Scan for the cell matching the given text and deliver its (x, y) coordinate at center. 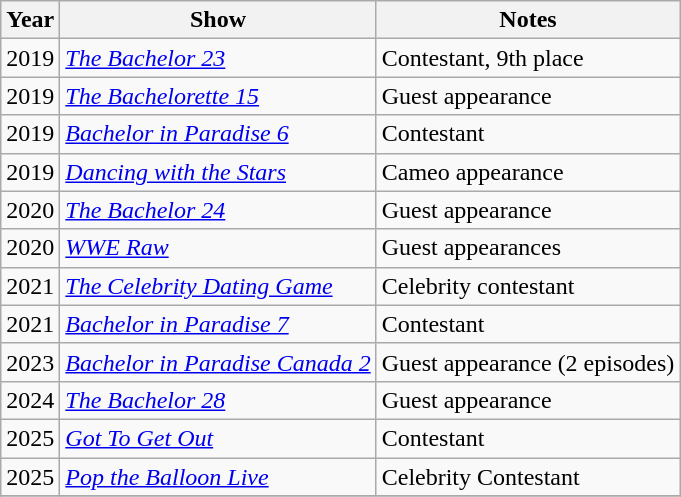
Bachelor in Paradise 6 (218, 134)
2024 (30, 400)
The Bachelorette 15 (218, 96)
The Celebrity Dating Game (218, 286)
Cameo appearance (528, 172)
The Bachelor 28 (218, 400)
2023 (30, 362)
Year (30, 20)
Celebrity Contestant (528, 477)
Guest appearance (2 episodes) (528, 362)
Bachelor in Paradise 7 (218, 324)
The Bachelor 23 (218, 58)
Bachelor in Paradise Canada 2 (218, 362)
Celebrity contestant (528, 286)
Show (218, 20)
Guest appearances (528, 248)
Notes (528, 20)
Pop the Balloon Live (218, 477)
WWE Raw (218, 248)
Dancing with the Stars (218, 172)
The Bachelor 24 (218, 210)
Got To Get Out (218, 438)
Contestant, 9th place (528, 58)
